Search for the cell housing the specified text and yield its (X, Y) center coordinate. 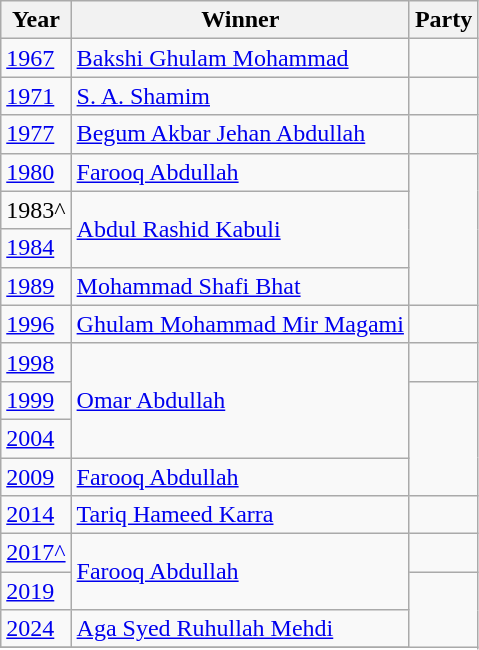
1983^ (36, 210)
Omar Abdullah (240, 400)
1984 (36, 248)
1989 (36, 286)
1977 (36, 134)
Party (443, 20)
Mohammad Shafi Bhat (240, 286)
1999 (36, 400)
S. A. Shamim (240, 96)
2024 (36, 629)
Ghulam Mohammad Mir Magami (240, 324)
1996 (36, 324)
Tariq Hameed Karra (240, 515)
1980 (36, 172)
2014 (36, 515)
1971 (36, 96)
Bakshi Ghulam Mohammad (240, 58)
Year (36, 20)
2019 (36, 591)
1998 (36, 362)
Abdul Rashid Kabuli (240, 229)
1967 (36, 58)
2009 (36, 477)
2017^ (36, 553)
Winner (240, 20)
Begum Akbar Jehan Abdullah (240, 134)
2004 (36, 438)
Aga Syed Ruhullah Mehdi (240, 629)
